Pinpoint the cell where the given text exists, returning its [x, y] midpoint coordinate. 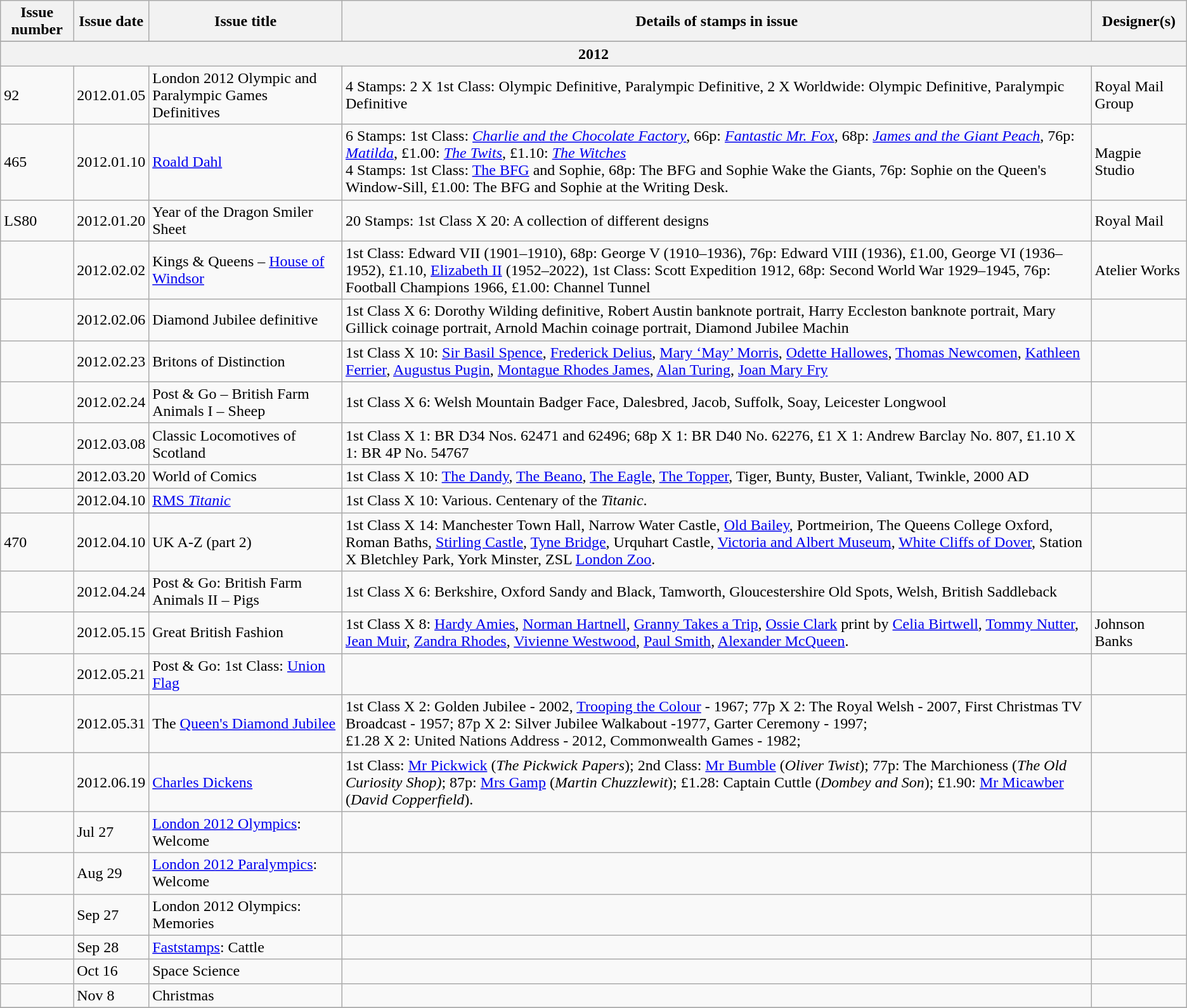
1st Class X 1: BR D34 Nos. 62471 and 62496; 68p X 1: BR D40 No. 62276, £1 X 1: Andrew Barclay No. 807, £1.10 X 1: BR 4P No. 54767 [717, 444]
Magpie Studio [1139, 162]
Royal Mail Group [1139, 95]
Designer(s) [1139, 22]
Details of stamps in issue [717, 22]
Aug 29 [112, 874]
470 [37, 541]
Year of the Dragon Smiler Sheet [246, 221]
1st Class X 6: Berkshire, Oxford Sandy and Black, Tamworth, Gloucestershire Old Spots, Welsh, British Saddleback [717, 592]
1st Class X 10: The Dandy, The Beano, The Eagle, The Topper, Tiger, Bunty, Buster, Valiant, Twinkle, 2000 AD [717, 476]
Great British Fashion [246, 633]
London 2012 Olympic and Paralympic Games Definitives [246, 95]
92 [37, 95]
Christmas [246, 995]
Johnson Banks [1139, 633]
Issue date [112, 22]
UK A-Z (part 2) [246, 541]
London 2012 Olympics: Welcome [246, 832]
2012.05.15 [112, 633]
World of Comics [246, 476]
Post & Go: British Farm Animals II – Pigs [246, 592]
2012.05.21 [112, 675]
2012.02.24 [112, 402]
The Queen's Diamond Jubilee [246, 724]
Atelier Works [1139, 270]
Sep 27 [112, 914]
Post & Go: 1st Class: Union Flag [246, 675]
Faststamps: Cattle [246, 947]
2012.02.23 [112, 361]
Diamond Jubilee definitive [246, 320]
Space Science [246, 971]
Oct 16 [112, 971]
Classic Locomotives of Scotland [246, 444]
2012.04.24 [112, 592]
2012.01.05 [112, 95]
2012.01.20 [112, 221]
2012.06.19 [112, 782]
Jul 27 [112, 832]
4 Stamps: 2 X 1st Class: Olympic Definitive, Paralympic Definitive, 2 X Worldwide: Olympic Definitive, Paralympic Definitive [717, 95]
2012.02.02 [112, 270]
Roald Dahl [246, 162]
1st Class X 6: Welsh Mountain Badger Face, Dalesbred, Jacob, Suffolk, Soay, Leicester Longwool [717, 402]
1st Class X 10: Various. Centenary of the Titanic. [717, 500]
Charles Dickens [246, 782]
London 2012 Olympics: Memories [246, 914]
LS80 [37, 221]
465 [37, 162]
Post & Go – British Farm Animals I – Sheep [246, 402]
Issue title [246, 22]
2012.01.10 [112, 162]
2012 [593, 54]
London 2012 Paralympics: Welcome [246, 874]
2012.03.08 [112, 444]
Royal Mail [1139, 221]
20 Stamps: 1st Class X 20: A collection of different designs [717, 221]
RMS Titanic [246, 500]
Britons of Distinction [246, 361]
2012.05.31 [112, 724]
2012.02.06 [112, 320]
Nov 8 [112, 995]
Kings & Queens – House of Windsor [246, 270]
Sep 28 [112, 947]
Issue number [37, 22]
2012.03.20 [112, 476]
